Find where the given text appears and provide that cell's center as [X, Y] coordinate. 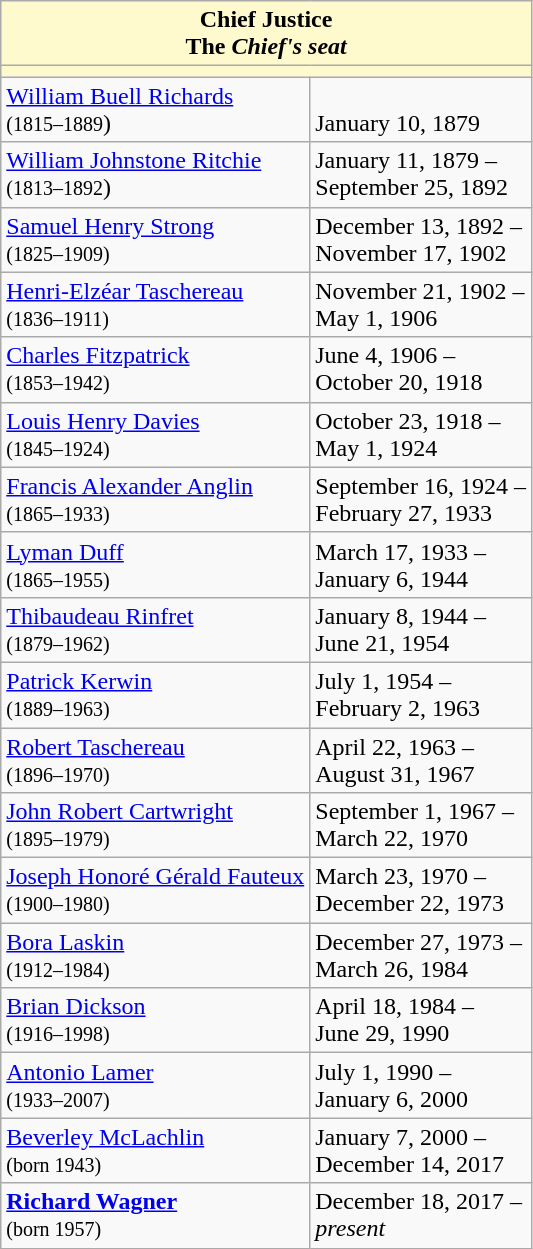
April 22, 1963 – August 31, 1967 [421, 760]
July 1, 1954 – February 2, 1963 [421, 694]
Robert Taschereau(1896–1970) [156, 760]
Henri-Elzéar Taschereau(1836–1911) [156, 304]
Charles Fitzpatrick(1853–1942) [156, 370]
William Johnstone Ritchie (1813–1892) [156, 174]
December 18, 2017 – present [421, 1216]
April 18, 1984 – June 29, 1990 [421, 1020]
January 10, 1879 [421, 110]
Richard Wagner(born 1957) [156, 1216]
Louis Henry Davies(1845–1924) [156, 434]
September 1, 1967 – March 22, 1970 [421, 826]
July 1, 1990 – January 6, 2000 [421, 1086]
Thibaudeau Rinfret(1879–1962) [156, 630]
January 11, 1879 – September 25, 1892 [421, 174]
Patrick Kerwin(1889–1963) [156, 694]
June 4, 1906 – October 20, 1918 [421, 370]
John Robert Cartwright(1895–1979) [156, 826]
Bora Laskin(1912–1984) [156, 956]
January 7, 2000 – December 14, 2017 [421, 1150]
Beverley McLachlin(born 1943) [156, 1150]
December 27, 1973 – March 26, 1984 [421, 956]
William Buell Richards(1815–1889) [156, 110]
March 23, 1970 – December 22, 1973 [421, 890]
October 23, 1918 – May 1, 1924 [421, 434]
November 21, 1902 – May 1, 1906 [421, 304]
Francis Alexander Anglin(1865–1933) [156, 500]
September 16, 1924 – February 27, 1933 [421, 500]
Samuel Henry Strong(1825–1909) [156, 240]
December 13, 1892 – November 17, 1902 [421, 240]
Brian Dickson(1916–1998) [156, 1020]
Joseph Honoré Gérald Fauteux(1900–1980) [156, 890]
Lyman Duff(1865–1955) [156, 564]
January 8, 1944 – June 21, 1954 [421, 630]
March 17, 1933 – January 6, 1944 [421, 564]
Antonio Lamer(1933–2007) [156, 1086]
Chief JusticeThe Chief's seat [266, 34]
